Determine the [X, Y] coordinate at the center of the cell enclosing the given text.  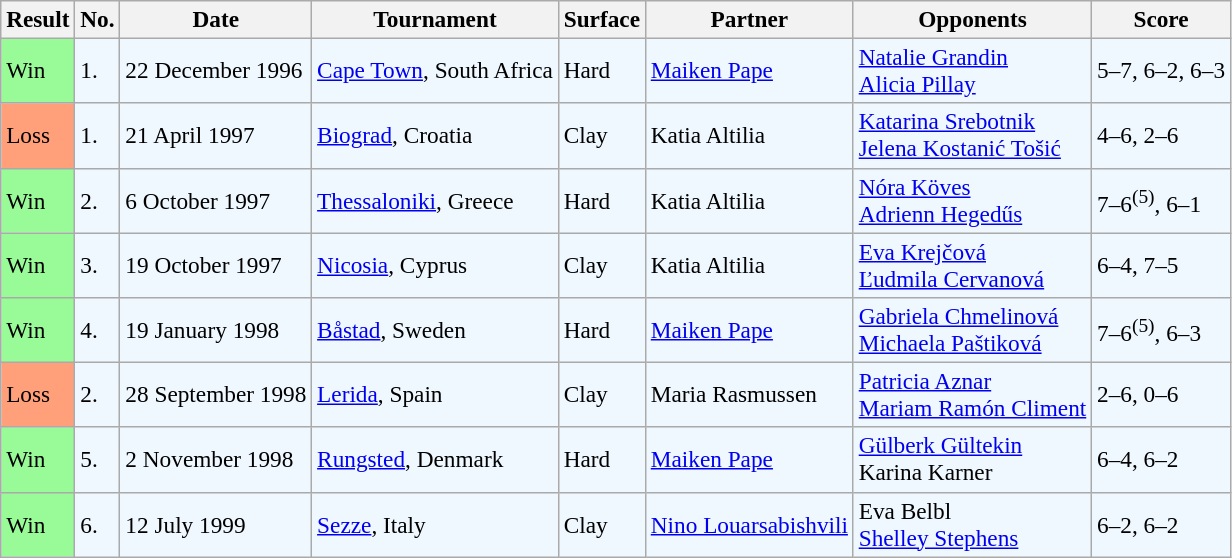
5–7, 6–2, 6–3 [1162, 70]
Natalie Grandin Alicia Pillay [972, 70]
Katarina Srebotnik Jelena Kostanić Tošić [972, 136]
6. [98, 524]
7–6(5), 6–1 [1162, 200]
Result [38, 19]
Gabriela Chmelinová Michaela Paštiková [972, 330]
Eva Belbl Shelley Stephens [972, 524]
6–2, 6–2 [1162, 524]
19 January 1998 [216, 330]
Maria Rasmussen [749, 394]
6–4, 7–5 [1162, 264]
Eva Krejčová Ľudmila Cervanová [972, 264]
6–4, 6–2 [1162, 460]
Patricia Aznar Mariam Ramón Climent [972, 394]
7–6(5), 6–3 [1162, 330]
Sezze, Italy [436, 524]
Date [216, 19]
No. [98, 19]
Score [1162, 19]
Lerida, Spain [436, 394]
Nóra Köves Adrienn Hegedűs [972, 200]
28 September 1998 [216, 394]
12 July 1999 [216, 524]
Biograd, Croatia [436, 136]
6 October 1997 [216, 200]
Thessaloniki, Greece [436, 200]
Cape Town, South Africa [436, 70]
Nicosia, Cyprus [436, 264]
4–6, 2–6 [1162, 136]
Opponents [972, 19]
Surface [602, 19]
2–6, 0–6 [1162, 394]
Båstad, Sweden [436, 330]
Gülberk Gültekin Karina Karner [972, 460]
Nino Louarsabishvili [749, 524]
5. [98, 460]
Partner [749, 19]
3. [98, 264]
Rungsted, Denmark [436, 460]
4. [98, 330]
21 April 1997 [216, 136]
2 November 1998 [216, 460]
22 December 1996 [216, 70]
Tournament [436, 19]
19 October 1997 [216, 264]
